Locate the cell with the specified text and output its [x, y] center coordinate. 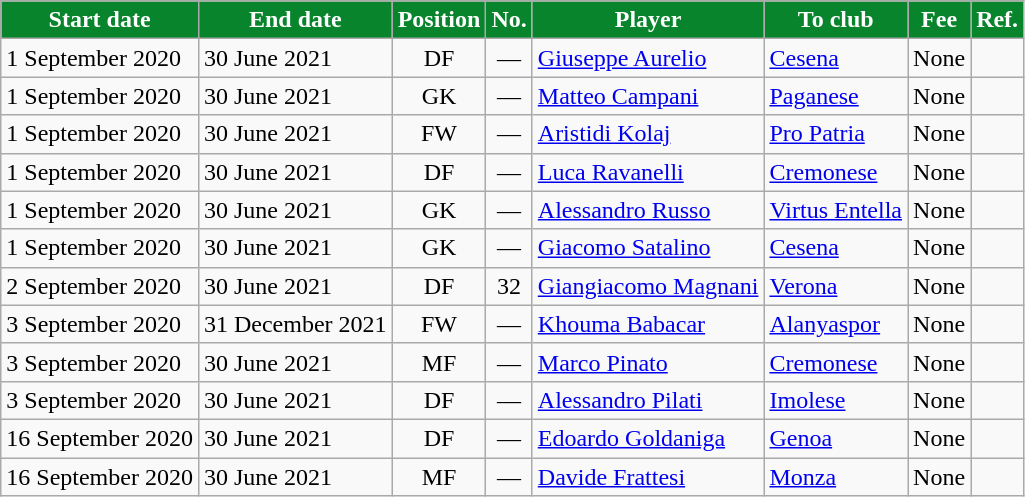
Alessandro Pilati [648, 400]
Player [648, 20]
Matteo Campani [648, 96]
No. [509, 20]
Giangiacomo Magnani [648, 286]
Edoardo Goldaniga [648, 438]
Alanyaspor [836, 324]
Giuseppe Aurelio [648, 58]
Luca Ravanelli [648, 172]
Genoa [836, 438]
Ref. [998, 20]
Imolese [836, 400]
Giacomo Satalino [648, 248]
Davide Frattesi [648, 477]
31 December 2021 [295, 324]
Alessandro Russo [648, 210]
Pro Patria [836, 134]
End date [295, 20]
Fee [940, 20]
Khouma Babacar [648, 324]
To club [836, 20]
Marco Pinato [648, 362]
Virtus Entella [836, 210]
Paganese [836, 96]
32 [509, 286]
Start date [100, 20]
2 September 2020 [100, 286]
Position [439, 20]
Aristidi Kolaj [648, 134]
Verona [836, 286]
Monza [836, 477]
